Return the [X, Y] coordinate for the center point of the cell that contains the specified text.  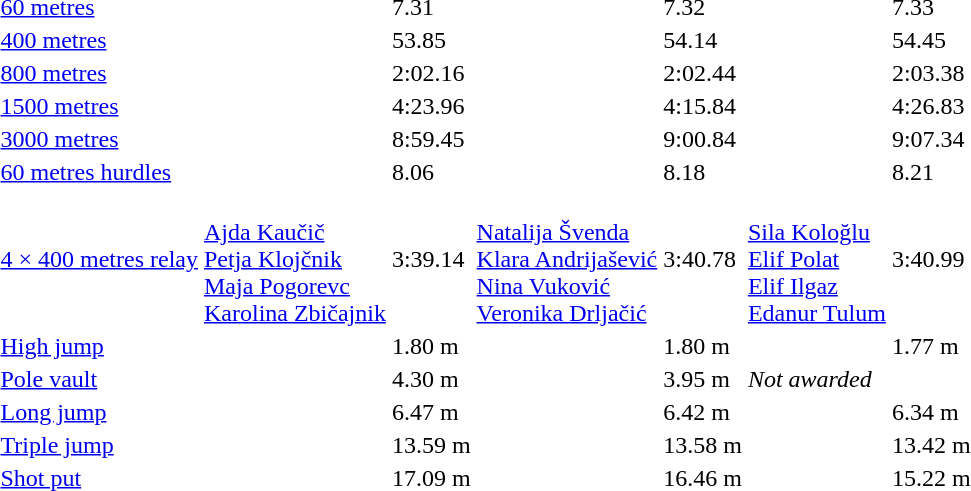
54.14 [703, 40]
2:02.44 [703, 73]
3:40.78 [703, 259]
Sila KoloğluElif PolatElif IlgazEdanur Tulum [816, 259]
8.06 [431, 172]
3:39.14 [431, 259]
6.47 m [431, 412]
8.18 [703, 172]
9:00.84 [703, 139]
53.85 [431, 40]
13.58 m [703, 445]
3.95 m [703, 379]
Ajda KaučičPetja KlojčnikMaja PogorevcKarolina Zbičajnik [294, 259]
Not awarded [816, 379]
8:59.45 [431, 139]
4.30 m [431, 379]
6.42 m [703, 412]
4:23.96 [431, 106]
Natalija ŠvendaKlara AndrijaševićNina VukovićVeronika Drljačić [567, 259]
2:02.16 [431, 73]
13.59 m [431, 445]
4:15.84 [703, 106]
